Extract the [x, y] coordinate from the center of the cell holding the provided text.  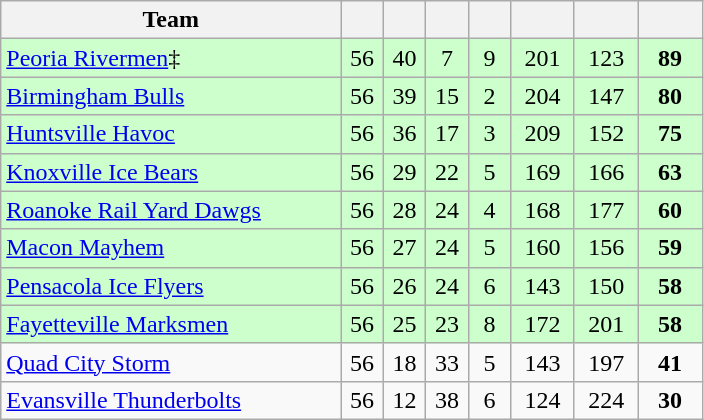
Knoxville Ice Bears [171, 172]
4 [489, 210]
Huntsville Havoc [171, 134]
60 [670, 210]
Macon Mayhem [171, 248]
33 [447, 362]
29 [404, 172]
Team [171, 20]
15 [447, 96]
75 [670, 134]
23 [447, 324]
17 [447, 134]
160 [543, 248]
80 [670, 96]
39 [404, 96]
63 [670, 172]
Evansville Thunderbolts [171, 400]
12 [404, 400]
18 [404, 362]
Birmingham Bulls [171, 96]
224 [606, 400]
166 [606, 172]
30 [670, 400]
Fayetteville Marksmen [171, 324]
40 [404, 58]
169 [543, 172]
124 [543, 400]
59 [670, 248]
197 [606, 362]
8 [489, 324]
147 [606, 96]
27 [404, 248]
9 [489, 58]
7 [447, 58]
22 [447, 172]
38 [447, 400]
2 [489, 96]
89 [670, 58]
Peoria Rivermen‡ [171, 58]
Pensacola Ice Flyers [171, 286]
150 [606, 286]
209 [543, 134]
204 [543, 96]
172 [543, 324]
156 [606, 248]
152 [606, 134]
3 [489, 134]
Roanoke Rail Yard Dawgs [171, 210]
36 [404, 134]
168 [543, 210]
28 [404, 210]
41 [670, 362]
123 [606, 58]
Quad City Storm [171, 362]
25 [404, 324]
177 [606, 210]
26 [404, 286]
